For the text-containing cell, return its midpoint in [X, Y] coordinate format. 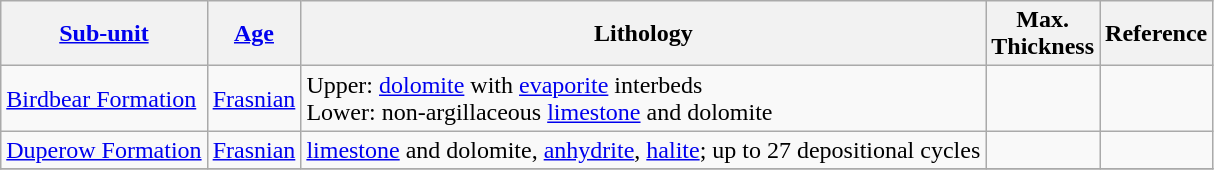
limestone and dolomite, anhydrite, halite; up to 27 depositional cycles [644, 150]
Lithology [644, 34]
Sub-unit [104, 34]
Birdbear Formation [104, 98]
Upper: dolomite with evaporite interbedsLower: non-argillaceous limestone and dolomite [644, 98]
Duperow Formation [104, 150]
Max.Thickness [1043, 34]
Reference [1156, 34]
Age [254, 34]
